Extract the (X, Y) coordinate from the center of the cell holding the provided text.  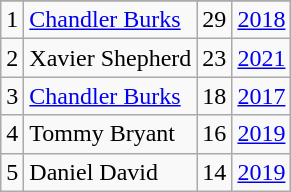
2017 (262, 96)
Tommy Bryant (110, 134)
Xavier Shepherd (110, 58)
29 (214, 20)
2018 (262, 20)
14 (214, 172)
18 (214, 96)
Daniel David (110, 172)
1 (12, 20)
23 (214, 58)
2021 (262, 58)
5 (12, 172)
4 (12, 134)
3 (12, 96)
2 (12, 58)
16 (214, 134)
